Detect which cell encompasses the target text, then output its [x, y] center coordinate. 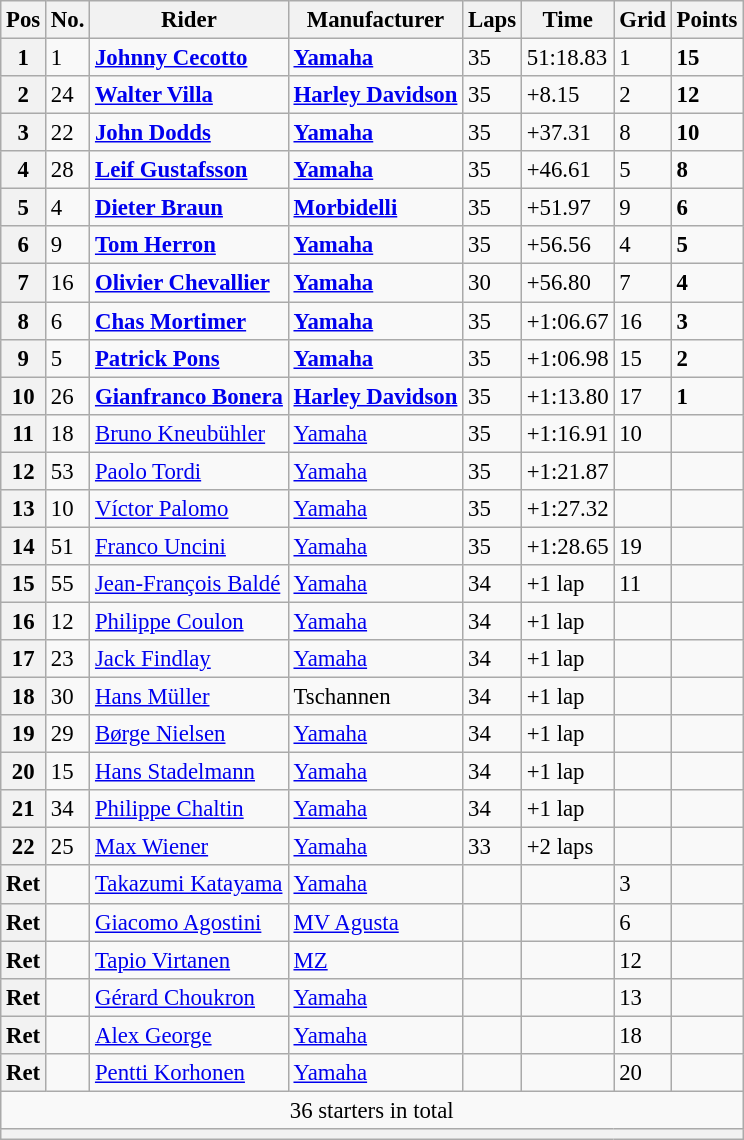
+1:21.87 [567, 471]
Takazumi Katayama [190, 885]
Pos [24, 20]
Tom Herron [190, 245]
MZ [376, 960]
53 [68, 471]
Walter Villa [190, 95]
Patrick Pons [190, 358]
Franco Uncini [190, 546]
+51.97 [567, 208]
55 [68, 584]
Jack Findlay [190, 659]
Gianfranco Bonera [190, 396]
25 [68, 847]
29 [68, 734]
+1:27.32 [567, 509]
Manufacturer [376, 20]
51:18.83 [567, 58]
Time [567, 20]
Tapio Virtanen [190, 960]
28 [68, 170]
Bruno Kneubühler [190, 433]
Morbidelli [376, 208]
+37.31 [567, 133]
Dieter Braun [190, 208]
Philippe Chaltin [190, 809]
+1:13.80 [567, 396]
+46.61 [567, 170]
Points [706, 20]
21 [24, 809]
+56.56 [567, 245]
+1:28.65 [567, 546]
23 [68, 659]
Laps [492, 20]
+1:16.91 [567, 433]
Leif Gustafsson [190, 170]
24 [68, 95]
Rider [190, 20]
Grid [642, 20]
Giacomo Agostini [190, 922]
+1:06.67 [567, 321]
14 [24, 546]
Víctor Palomo [190, 509]
51 [68, 546]
John Dodds [190, 133]
Hans Müller [190, 697]
MV Agusta [376, 922]
Olivier Chevallier [190, 283]
+2 laps [567, 847]
+8.15 [567, 95]
Pentti Korhonen [190, 1073]
Børge Nielsen [190, 734]
26 [68, 396]
Max Wiener [190, 847]
36 starters in total [372, 1110]
No. [68, 20]
Johnny Cecotto [190, 58]
Tschannen [376, 697]
Philippe Coulon [190, 621]
Chas Mortimer [190, 321]
Jean-François Baldé [190, 584]
Hans Stadelmann [190, 772]
+1:06.98 [567, 358]
Alex George [190, 1035]
Gérard Choukron [190, 997]
Paolo Tordi [190, 471]
33 [492, 847]
+56.80 [567, 283]
